Output the [x, y] coordinate of the center of the cell containing the given text.  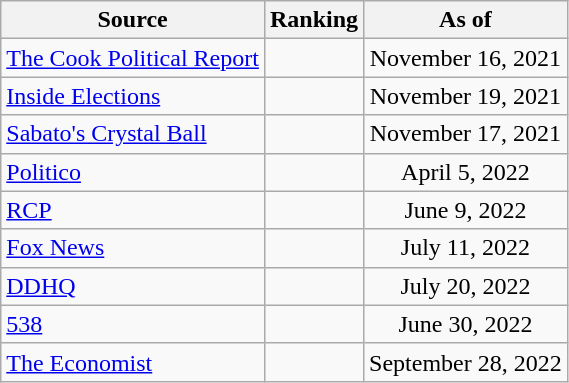
The Cook Political Report [133, 58]
June 9, 2022 [466, 210]
November 19, 2021 [466, 96]
July 11, 2022 [466, 248]
Fox News [133, 248]
Inside Elections [133, 96]
RCP [133, 210]
538 [133, 324]
The Economist [133, 362]
Ranking [314, 20]
Politico [133, 172]
Source [133, 20]
September 28, 2022 [466, 362]
July 20, 2022 [466, 286]
June 30, 2022 [466, 324]
November 16, 2021 [466, 58]
Sabato's Crystal Ball [133, 134]
November 17, 2021 [466, 134]
As of [466, 20]
April 5, 2022 [466, 172]
DDHQ [133, 286]
